Search for the cell housing the specified text and yield its (X, Y) center coordinate. 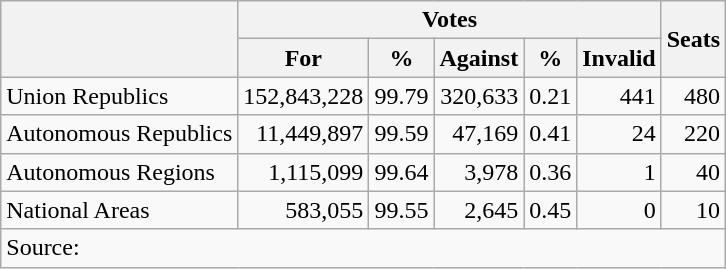
99.64 (402, 172)
10 (693, 210)
1,115,099 (304, 172)
Invalid (619, 58)
National Areas (120, 210)
Autonomous Republics (120, 134)
24 (619, 134)
Autonomous Regions (120, 172)
320,633 (479, 96)
0.45 (550, 210)
0.41 (550, 134)
0 (619, 210)
47,169 (479, 134)
3,978 (479, 172)
11,449,897 (304, 134)
441 (619, 96)
Source: (364, 248)
99.59 (402, 134)
0.36 (550, 172)
220 (693, 134)
Votes (450, 20)
Against (479, 58)
99.79 (402, 96)
480 (693, 96)
Seats (693, 39)
1 (619, 172)
99.55 (402, 210)
40 (693, 172)
152,843,228 (304, 96)
Union Republics (120, 96)
583,055 (304, 210)
0.21 (550, 96)
2,645 (479, 210)
For (304, 58)
